From the cell containing the given text, extract its center point as [X, Y] coordinate. 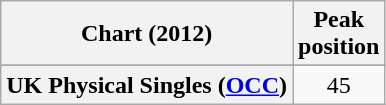
Chart (2012) [147, 34]
UK Physical Singles (OCC) [147, 85]
45 [338, 85]
Peakposition [338, 34]
